From the cell containing the given text, extract its center point as (X, Y) coordinate. 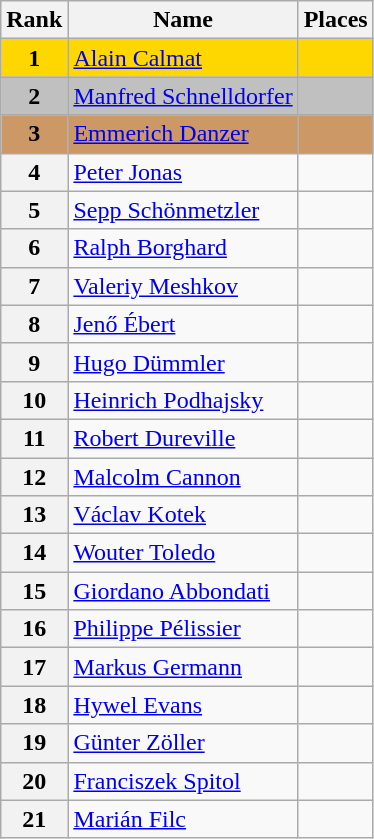
Emmerich Danzer (183, 134)
Rank (34, 20)
Malcolm Cannon (183, 477)
3 (34, 134)
Giordano Abbondati (183, 591)
Peter Jonas (183, 172)
Manfred Schnelldorfer (183, 96)
Markus Germann (183, 667)
Heinrich Podhajsky (183, 400)
6 (34, 248)
1 (34, 58)
Hugo Dümmler (183, 362)
9 (34, 362)
8 (34, 324)
Wouter Toledo (183, 553)
7 (34, 286)
Günter Zöller (183, 743)
17 (34, 667)
Philippe Pélissier (183, 629)
20 (34, 781)
12 (34, 477)
2 (34, 96)
Sepp Schönmetzler (183, 210)
Robert Dureville (183, 438)
13 (34, 515)
Valeriy Meshkov (183, 286)
Places (336, 20)
16 (34, 629)
5 (34, 210)
15 (34, 591)
21 (34, 819)
Alain Calmat (183, 58)
4 (34, 172)
Ralph Borghard (183, 248)
Hywel Evans (183, 705)
Marián Filc (183, 819)
19 (34, 743)
Franciszek Spitol (183, 781)
Jenő Ébert (183, 324)
18 (34, 705)
14 (34, 553)
Václav Kotek (183, 515)
10 (34, 400)
Name (183, 20)
11 (34, 438)
